Scan for the cell matching the given text and deliver its [x, y] coordinate at center. 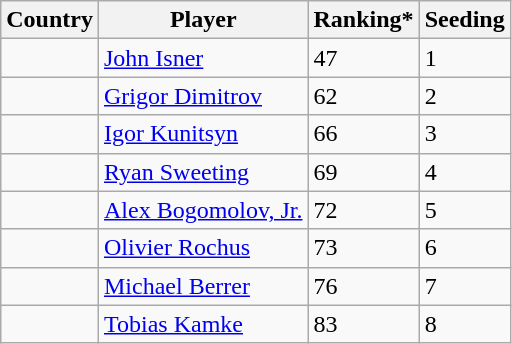
76 [364, 286]
72 [364, 210]
5 [464, 210]
73 [364, 248]
47 [364, 58]
Grigor Dimitrov [203, 96]
Tobias Kamke [203, 324]
3 [464, 134]
Seeding [464, 20]
83 [364, 324]
Igor Kunitsyn [203, 134]
Olivier Rochus [203, 248]
7 [464, 286]
66 [364, 134]
Player [203, 20]
6 [464, 248]
8 [464, 324]
Alex Bogomolov, Jr. [203, 210]
Ryan Sweeting [203, 172]
62 [364, 96]
John Isner [203, 58]
Ranking* [364, 20]
Michael Berrer [203, 286]
4 [464, 172]
1 [464, 58]
69 [364, 172]
2 [464, 96]
Country [50, 20]
